For the text-containing cell, return its midpoint in [x, y] coordinate format. 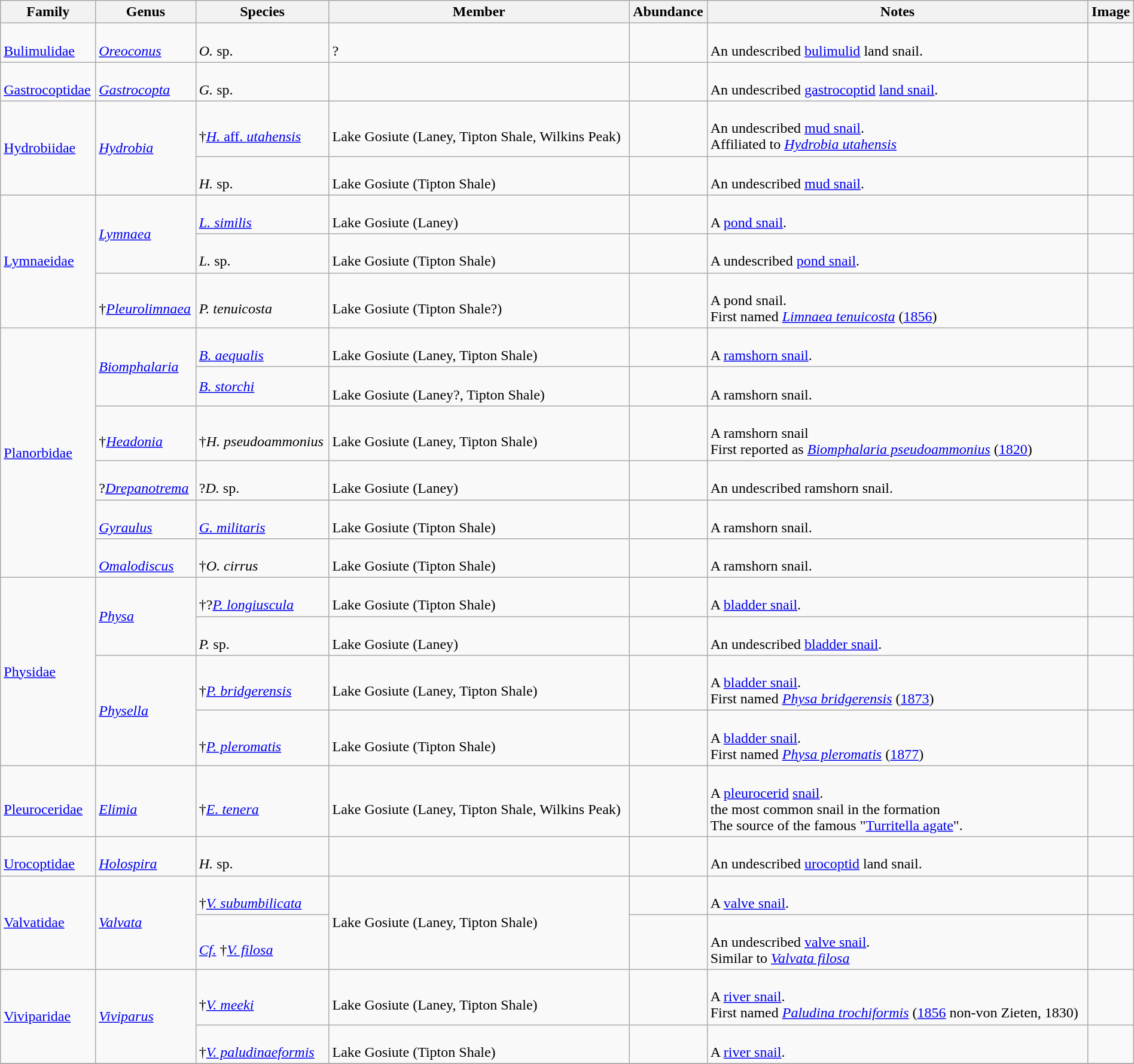
A pond snail. [897, 214]
Hydrobia [146, 148]
P. tenuicosta [262, 300]
Planorbidae [48, 452]
An undescribed bladder snail. [897, 636]
B. aequalis [262, 347]
?Drepanotrema [146, 480]
Gastrocopta [146, 81]
?D. sp. [262, 480]
Member [479, 12]
Holospira [146, 856]
Notes [897, 12]
A pond snail. First named Limnaea tenuicosta (1856) [897, 300]
Species [262, 12]
An undescribed urocoptid land snail. [897, 856]
An undescribed mud snail. [897, 176]
Lake Gosiute (Tipton Shale?) [479, 300]
Biomphalaria [146, 367]
Gastrocoptidae [48, 81]
†E. tenera [262, 801]
A bladder snail. First named Physa bridgerensis (1873) [897, 683]
An undescribed mud snail. Affiliated to Hydrobia utahensis [897, 129]
†P. pleromatis [262, 738]
A valve snail. [897, 895]
Hydrobiidae [48, 148]
Valvatidae [48, 922]
A pleurocerid snail.the most common snail in the formationThe source of the famous "Turritella agate". [897, 801]
†H. pseudoammonius [262, 433]
L. sp. [262, 254]
Gyraulus [146, 519]
†V. meeki [262, 997]
†Headonia [146, 433]
Genus [146, 12]
Lymnaea [146, 234]
Lake Gosiute (Laney?, Tipton Shale) [479, 386]
Family [48, 12]
Bulimulidae [48, 43]
Oreoconus [146, 43]
†Pleurolimnaea [146, 300]
†V. subumbilicata [262, 895]
Viviparus [146, 1017]
A river snail. First named Paludina trochiformis (1856 non-von Zieten, 1830) [897, 997]
An undescribed ramshorn snail. [897, 480]
Pleuroceridae [48, 801]
G. militaris [262, 519]
†O. cirrus [262, 559]
†V. paludinaeformis [262, 1044]
Image [1111, 12]
Lymnaeidae [48, 261]
Viviparidae [48, 1017]
? [479, 43]
Physa [146, 617]
An undescribed bulimulid land snail. [897, 43]
Physidae [48, 672]
O. sp. [262, 43]
An undescribed gastrocoptid land snail. [897, 81]
Abundance [669, 12]
A river snail. [897, 1044]
An undescribed valve snail. Similar to Valvata filosa [897, 942]
P. sp. [262, 636]
†P. bridgerensis [262, 683]
Omalodiscus [146, 559]
†H. aff. utahensis [262, 129]
†?P. longiuscula [262, 597]
L. similis [262, 214]
Physella [146, 711]
Urocoptidae [48, 856]
Elimia [146, 801]
A bladder snail. [897, 597]
A ramshorn snailFirst reported as Biomphalaria pseudoammonius (1820) [897, 433]
B. storchi [262, 386]
Cf. †V. filosa [262, 942]
A bladder snail. First named Physa pleromatis (1877) [897, 738]
G. sp. [262, 81]
A undescribed pond snail. [897, 254]
Valvata [146, 922]
